Locate the cell with the specified text and output its [X, Y] center coordinate. 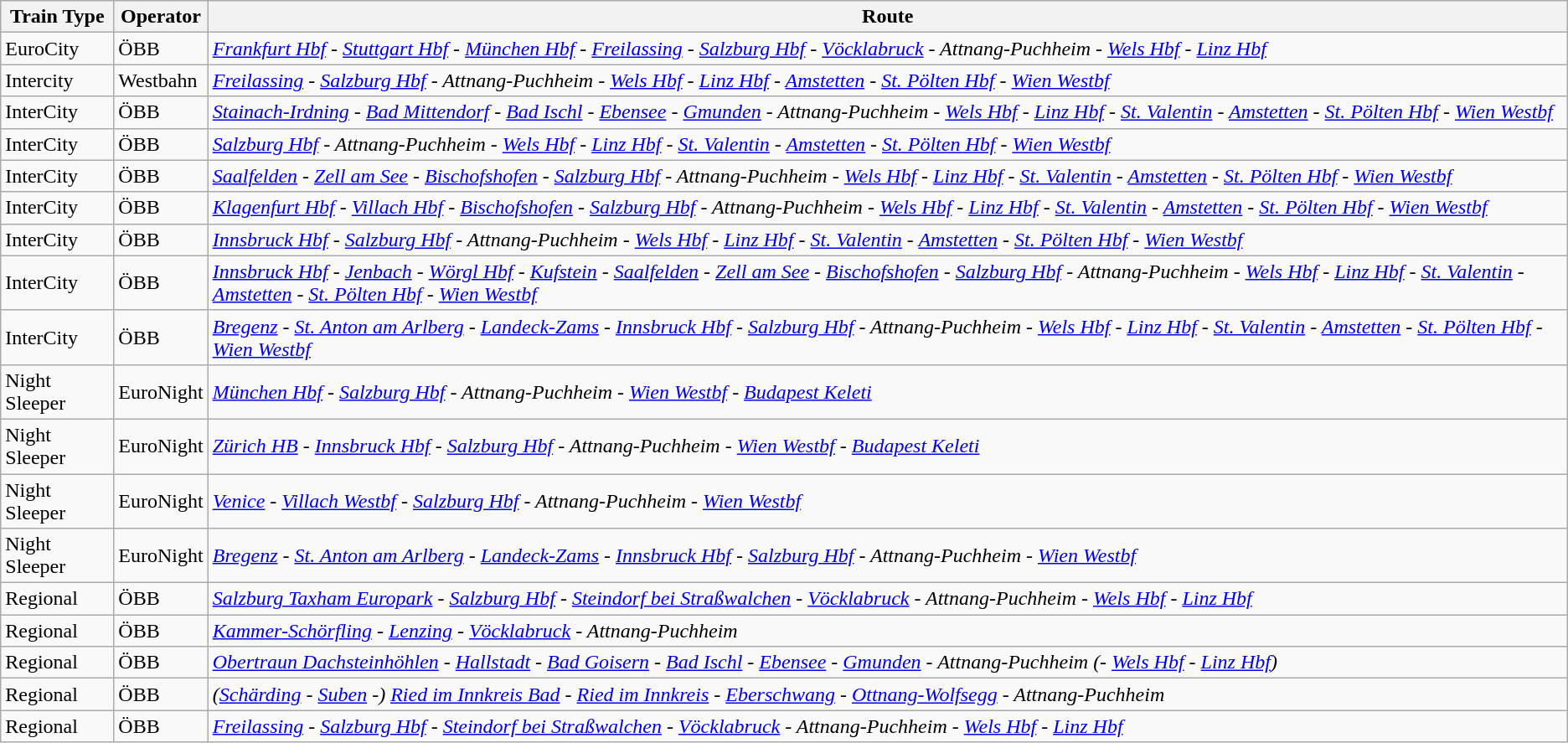
Bregenz - St. Anton am Arlberg - Landeck-Zams - Innsbruck Hbf - Salzburg Hbf - Attnang-Puchheim - Wien Westbf [888, 556]
Intercity [57, 80]
Obertraun Dachsteinhöhlen - Hallstadt - Bad Goisern - Bad Ischl - Ebensee - Gmunden - Attnang-Puchheim (- Wels Hbf - Linz Hbf) [888, 663]
(Schärding - Suben -) Ried im Innkreis Bad - Ried im Innkreis - Eberschwang - Ottnang-Wolfsegg - Attnang-Puchheim [888, 694]
Operator [161, 17]
Freilassing - Salzburg Hbf - Attnang-Puchheim - Wels Hbf - Linz Hbf - Amstetten - St. Pölten Hbf - Wien Westbf [888, 80]
Innsbruck Hbf - Salzburg Hbf - Attnang-Puchheim - Wels Hbf - Linz Hbf - St. Valentin - Amstetten - St. Pölten Hbf - Wien Westbf [888, 240]
Frankfurt Hbf - Stuttgart Hbf - München Hbf - Freilassing - Salzburg Hbf - Vöcklabruck - Attnang-Puchheim - Wels Hbf - Linz Hbf [888, 49]
EuroCity [57, 49]
Freilassing - Salzburg Hbf - Steindorf bei Straßwalchen - Vöcklabruck - Attnang-Puchheim - Wels Hbf - Linz Hbf [888, 726]
Train Type [57, 17]
Route [888, 17]
Westbahn [161, 80]
Zürich HB - Innsbruck Hbf - Salzburg Hbf - Attnang-Puchheim - Wien Westbf - Budapest Keleti [888, 446]
Salzburg Taxham Europark - Salzburg Hbf - Steindorf bei Straßwalchen - Vöcklabruck - Attnang-Puchheim - Wels Hbf - Linz Hbf [888, 599]
Venice - Villach Westbf - Salzburg Hbf - Attnang-Puchheim - Wien Westbf [888, 501]
Salzburg Hbf - Attnang-Puchheim - Wels Hbf - Linz Hbf - St. Valentin - Amstetten - St. Pölten Hbf - Wien Westbf [888, 144]
Kammer-Schörfling - Lenzing - Vöcklabruck - Attnang-Puchheim [888, 631]
München Hbf - Salzburg Hbf - Attnang-Puchheim - Wien Westbf - Budapest Keleti [888, 392]
